Find where the given text appears and provide that cell's center as (X, Y) coordinate. 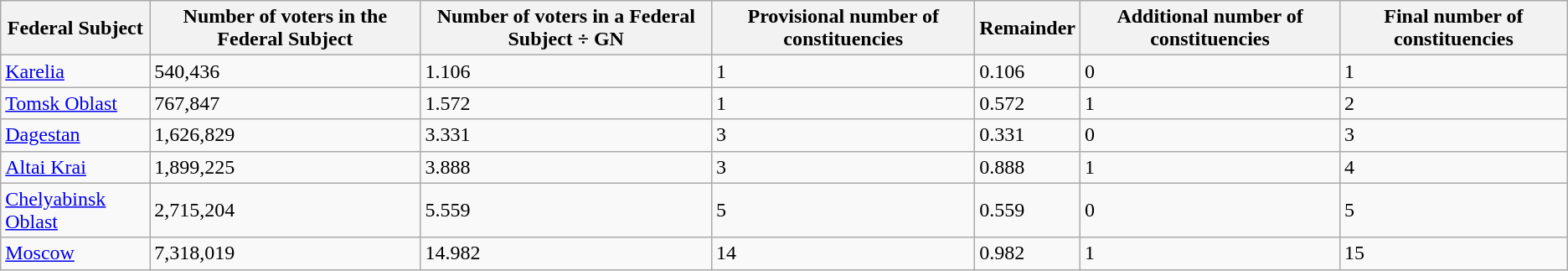
Chelyabinsk Oblast (75, 210)
Moscow (75, 253)
14.982 (566, 253)
7,318,019 (285, 253)
Final number of constituencies (1454, 29)
2 (1454, 103)
Remainder (1028, 29)
540,436 (285, 71)
0.888 (1028, 167)
Number of voters in the Federal Subject (285, 29)
1.572 (566, 103)
0.106 (1028, 71)
0.559 (1028, 210)
Karelia (75, 71)
0.331 (1028, 135)
15 (1454, 253)
767,847 (285, 103)
1,626,829 (285, 135)
0.572 (1028, 103)
Federal Subject (75, 29)
Altai Krai (75, 167)
3.331 (566, 135)
2,715,204 (285, 210)
3.888 (566, 167)
4 (1454, 167)
14 (843, 253)
Additional number of constituencies (1210, 29)
0.982 (1028, 253)
Provisional number of constituencies (843, 29)
5.559 (566, 210)
1,899,225 (285, 167)
Tomsk Oblast (75, 103)
Dagestan (75, 135)
Number of voters in a Federal Subject ÷ GN (566, 29)
1.106 (566, 71)
